Return [X, Y] of the center of cell containing provided text 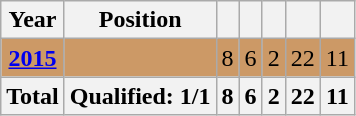
2015 [33, 58]
Qualified: 1/1 [140, 96]
Position [140, 20]
Total [33, 96]
Year [33, 20]
